Capture the cell that displays the provided text and extract its (X, Y) central coordinate. 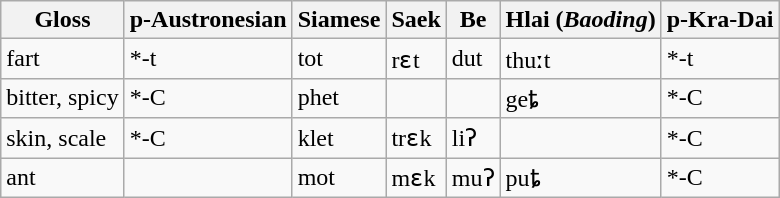
Hlai (Baoding) (580, 20)
ant (62, 178)
Gloss (62, 20)
klet (339, 138)
dut (473, 59)
p-Austronesian (208, 20)
skin, scale (62, 138)
p-Kra-Dai (720, 20)
phet (339, 98)
tot (339, 59)
geȶ (580, 98)
muʔ (473, 178)
liʔ (473, 138)
fart (62, 59)
thuːt (580, 59)
mɛk (416, 178)
trɛk (416, 138)
Siamese (339, 20)
bitter, spicy (62, 98)
mot (339, 178)
rɛt (416, 59)
Saek (416, 20)
Be (473, 20)
puȶ (580, 178)
